Scan for the cell matching the given text and deliver its (X, Y) coordinate at center. 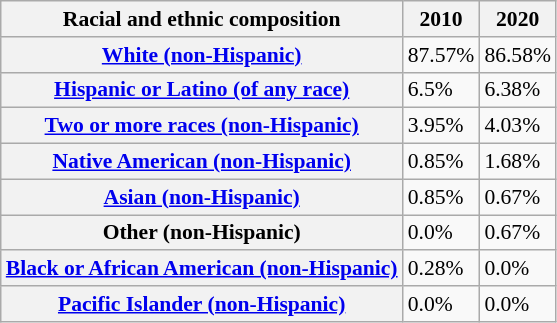
0.28% (442, 269)
Racial and ethnic composition (202, 19)
Hispanic or Latino (of any race) (202, 90)
87.57% (442, 55)
White (non-Hispanic) (202, 55)
6.5% (442, 90)
Asian (non-Hispanic) (202, 197)
Other (non-Hispanic) (202, 233)
Native American (non-Hispanic) (202, 162)
Two or more races (non-Hispanic) (202, 126)
4.03% (518, 126)
2020 (518, 19)
Pacific Islander (non-Hispanic) (202, 304)
1.68% (518, 162)
2010 (442, 19)
Black or African American (non-Hispanic) (202, 269)
86.58% (518, 55)
3.95% (442, 126)
6.38% (518, 90)
